Identify which cell holds the provided text, then report its (X, Y) central coordinate. 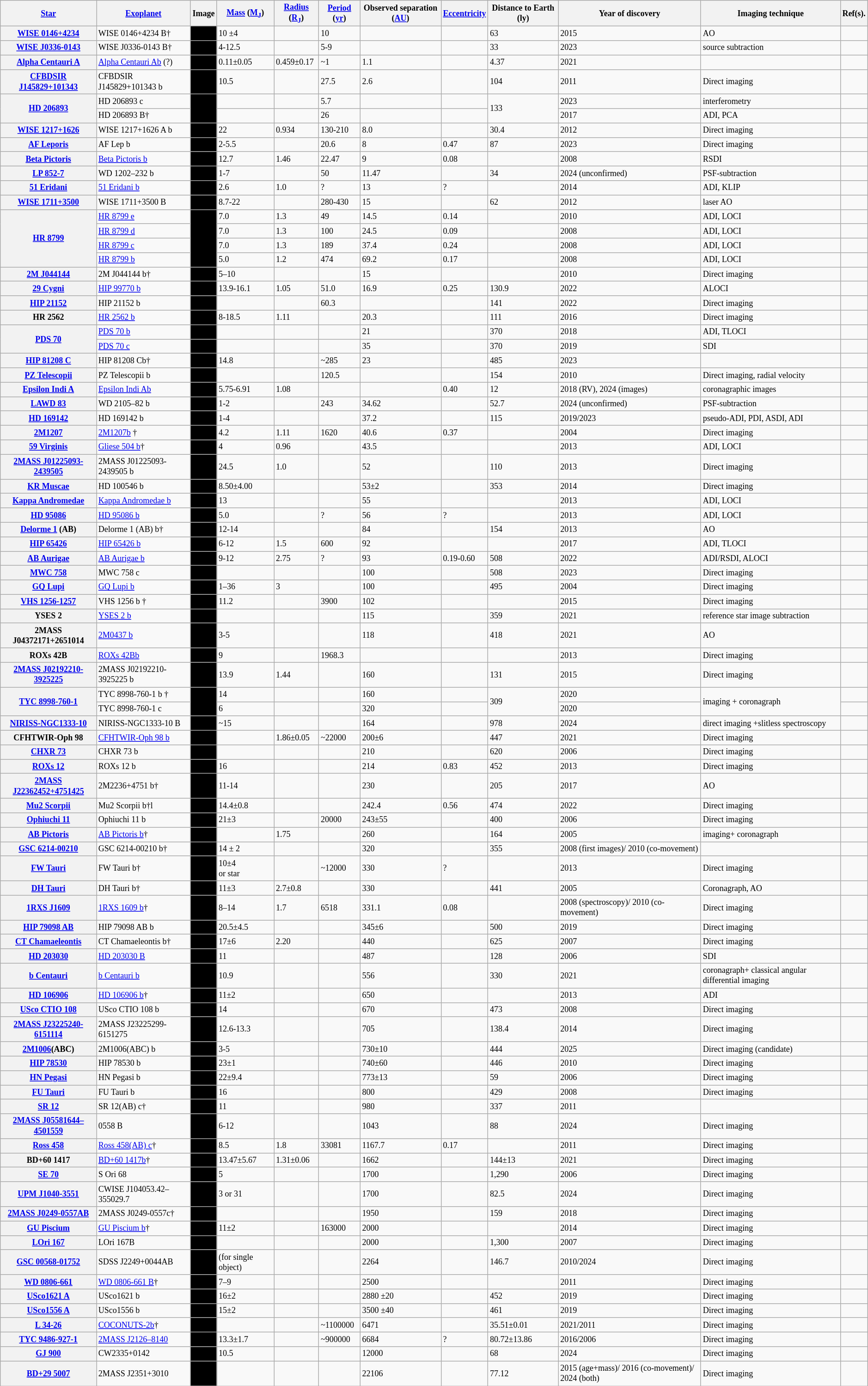
HIP 21152 (49, 303)
260 (400, 835)
33 (523, 48)
2500 (400, 1282)
26 (340, 116)
63 (523, 33)
440 (400, 942)
HIP 99770 b (143, 288)
600 (340, 543)
620 (523, 752)
MWC 758 c (143, 573)
ADI (770, 995)
LOri 167B (143, 1242)
LOri 167 (49, 1242)
0.11±0.05 (245, 62)
0.47 (465, 144)
0.56 (465, 806)
HIP 81208 Cb† (143, 360)
7–9 (245, 1282)
HIP 78530 b (143, 1063)
HD 206893 (49, 109)
2MASS J04372171+2651014 (49, 635)
200±6 (400, 738)
6471 (400, 1325)
BD+60 1417 (49, 1160)
Image (203, 13)
CFHTWIR-Oph 98 (49, 738)
coronagraph+ classical angular differential imaging (770, 976)
355 (523, 849)
NIRISS-NGC1333-10 (49, 723)
CW2335+0142 (143, 1354)
1.75 (297, 835)
Mu2 Scorpii (49, 806)
1-7 (245, 174)
HD 203030 B (143, 956)
2MASS J02192210-3925225 b (143, 675)
GU Piscium b† (143, 1228)
Kappa Andromedae b (143, 501)
8.5 (245, 1146)
CWISE J104053.42–355029.7 (143, 1194)
4.2 (245, 433)
1167.7 (400, 1146)
141 (523, 303)
6 (245, 709)
93 (400, 558)
BD+29 5007 (49, 1374)
12 (523, 389)
USco1556 A (49, 1311)
HR 8799 c (143, 245)
2008 (first images)/ 2010 (co-movement) (630, 849)
82.5 (523, 1194)
GU Piscium (49, 1228)
WISE 1711+3500 (49, 202)
0.09 (465, 231)
138.4 (523, 1029)
CHXR 73 (49, 752)
50 (340, 174)
HD 206893 B† (143, 116)
PDS 70 c (143, 347)
14.4±0.8 (245, 806)
Ophiuchi 11 (49, 820)
34 (523, 174)
2M1207 (49, 433)
WISE 1711+3500 B (143, 202)
GJ 900 (49, 1354)
HIP 79098 AB b (143, 927)
773±13 (400, 1078)
2MASS J2351+3010 (143, 1374)
5.75-6.91 (245, 389)
400 (523, 820)
20.3 (400, 317)
2M J044144 (49, 275)
59 (523, 1078)
2.20 (297, 942)
243±55 (400, 820)
AB Aurigae b (143, 558)
2021/2011 (630, 1325)
FW Tauri b† (143, 868)
87 (523, 144)
13.9 (245, 675)
495 (523, 587)
HD 95086 b (143, 515)
HR 2562 b (143, 317)
40.6 (400, 433)
16±2 (245, 1296)
WISE J0336-0143 (49, 48)
6518 (340, 908)
UPM J1040-3551 (49, 1194)
USco1556 b (143, 1311)
HR 8799 e (143, 216)
LP 852-7 (49, 174)
Year of discovery (630, 13)
2264 (400, 1262)
418 (523, 635)
11±3 (245, 888)
Direct imaging, radial velocity (770, 375)
2019/2023 (630, 418)
29 Cygni (49, 288)
111 (523, 317)
14 ± 2 (245, 849)
CHXR 73 b (143, 752)
337 (523, 1106)
1,290 (523, 1175)
34.62 (400, 404)
2M2236+4751 b† (143, 786)
USco CTIO 108 (49, 1009)
2008 (spectroscopy)/ 2010 (co-movement) (630, 908)
429 (523, 1093)
118 (400, 635)
11.47 (400, 174)
Delorme 1 (AB) b† (143, 530)
PZ Telescopii (49, 375)
HIP 81208 C (49, 360)
USco1621 b (143, 1296)
473 (523, 1009)
130.9 (523, 288)
441 (523, 888)
COCONUTS-2b† (143, 1325)
62 (523, 202)
DH Tauri (49, 888)
461 (523, 1311)
11.2 (245, 602)
9-12 (245, 558)
37.4 (400, 245)
~22000 (340, 738)
8 (400, 144)
210 (400, 752)
20.6 (340, 144)
0558 B (143, 1126)
SR 12(AB) c† (143, 1106)
133 (523, 109)
144±13 (523, 1160)
WD 0806-661 (49, 1282)
21 (400, 332)
HD 206893 c (143, 102)
17±6 (245, 942)
FW Tauri (49, 868)
23 (400, 360)
2MASS J23225240-6151114 (49, 1029)
131 (523, 675)
Epsilon Indi A (49, 389)
Gliese 504 b† (143, 447)
205 (523, 786)
1,300 (523, 1242)
HD 169142 (49, 418)
reference star image subtraction (770, 616)
~900000 (340, 1339)
20000 (340, 820)
730±10 (400, 1049)
3 or 31 (245, 1194)
2M0437 b (143, 635)
487 (400, 956)
69.2 (400, 260)
Ophiuchi 11 b (143, 820)
447 (523, 738)
0.83 (465, 766)
CT Chamaeleontis b† (143, 942)
YSES 2 b (143, 616)
ADI, KLIP (770, 188)
43.5 (400, 447)
1-4 (245, 418)
WISE 0146+4234 B† (143, 33)
AF Lep b (143, 144)
10.9 (245, 976)
230 (400, 786)
Delorme 1 (AB) (49, 530)
280-430 (340, 202)
WISE 1217+1626 (49, 130)
650 (400, 995)
705 (400, 1029)
imaging+ coronagraph (770, 835)
2016/2006 (630, 1339)
1.86±0.05 (297, 738)
6684 (400, 1339)
1.05 (297, 288)
KR Muscae (49, 486)
L 34-26 (49, 1325)
11-14 (245, 786)
2018 (RV), 2024 (images) (630, 389)
CT Chamaeleontis (49, 942)
13.3±1.7 (245, 1339)
2M1006(ABC) b (143, 1049)
1.1 (400, 62)
Beta Pictoris b (143, 159)
23±1 (245, 1063)
556 (400, 976)
Imaging technique (770, 13)
5 (245, 1175)
HD 203030 (49, 956)
1.31±0.06 (297, 1160)
HIP 79098 AB (49, 927)
22.47 (340, 159)
10 (340, 33)
2.75 (297, 558)
1.8 (297, 1146)
TYC 8998-760-1 (49, 702)
AB Pictoris b† (143, 835)
DH Tauri b† (143, 888)
YSES 2 (49, 616)
77.12 (523, 1374)
Epsilon Indi Ab (143, 389)
CFBDSIR J145829+101343 (49, 82)
980 (400, 1106)
55 (400, 501)
2025 (630, 1049)
ADI/RSDI, ALOCI (770, 558)
14.5 (400, 216)
22106 (400, 1374)
15±2 (245, 1311)
2M J044144 b† (143, 275)
22±9.4 (245, 1078)
2M1207b † (143, 433)
Ross 458(AB) c† (143, 1146)
AB Aurigae (49, 558)
80.72±13.86 (523, 1339)
30.4 (523, 130)
WISE J0336-0143 B† (143, 48)
~1100000 (340, 1325)
159 (523, 1214)
ROXs 12 (49, 766)
1620 (340, 433)
TYC 9486-927-1 (49, 1339)
WD 1202–232 b (143, 174)
2MASS J0249-0557c† (143, 1214)
Alpha Centauri A (49, 62)
WISE 0146+4234 (49, 33)
GSC 6214-00210 b† (143, 849)
TYC 8998-760-1 c (143, 709)
21±3 (245, 820)
10±4or star (245, 868)
HD 106906 (49, 995)
USco CTIO 108 b (143, 1009)
0.934 (297, 130)
WD 2105–82 b (143, 404)
Exoplanet (143, 13)
Beta Pictoris (49, 159)
2MASS J2126–8140 (143, 1339)
8–14 (245, 908)
51 Eridani (49, 188)
FU Tauri (49, 1093)
33081 (340, 1146)
PDS 70 (49, 339)
2880 ±20 (400, 1296)
AF Leporis (49, 144)
RSDI (770, 159)
HD 95086 (49, 515)
2016 (630, 317)
37.2 (400, 418)
CFHTWIR-Oph 98 b (143, 738)
GQ Lupi b (143, 587)
HR 8799 d (143, 231)
0.40 (465, 389)
direct imaging +slitless spectroscopy (770, 723)
3500 ±40 (400, 1311)
Mu2 Scorpii b†l (143, 806)
VHS 1256-1257 (49, 602)
HN Pegasi (49, 1078)
coronagraphic images (770, 389)
2010/2024 (630, 1262)
SE 70 (49, 1175)
HR 2562 (49, 317)
0.96 (297, 447)
WISE 1217+1626 A b (143, 130)
(for single object) (245, 1262)
12.6-13.3 (245, 1029)
1043 (400, 1126)
HIP 78530 (49, 1063)
SDSS J2249+0044AB (143, 1262)
GQ Lupi (49, 587)
ALOCI (770, 288)
12-14 (245, 530)
Direct imaging (candidate) (770, 1049)
800 (400, 1093)
2-5.5 (245, 144)
Period (yr) (340, 13)
~15 (245, 723)
1RXS 1609 b† (143, 908)
3 (297, 587)
2MASS J01225093-2439505 (49, 467)
source subtraction (770, 48)
0.459±0.17 (297, 62)
214 (400, 766)
ROXs 42Bb (143, 655)
2MASS J01225093-2439505 b (143, 467)
Ross 458 (49, 1146)
1.08 (297, 389)
1.2 (297, 260)
242.4 (400, 806)
imaging + coronagraph (770, 702)
0.37 (465, 433)
ROXs 42B (49, 655)
670 (400, 1009)
14.8 (245, 360)
102 (400, 602)
b Centauri (49, 976)
interferometry (770, 102)
Distance to Earth (ly) (523, 13)
53±2 (400, 486)
USco1621 A (49, 1296)
0.25 (465, 288)
4 (245, 447)
0.19-0.60 (465, 558)
10 ±4 (245, 33)
59 Virginis (49, 447)
PZ Telescopii b (143, 375)
GSC 6214-00210 (49, 849)
Eccentricity (465, 13)
pseudo-ADI, PDI, ASDI, ADI (770, 418)
MWC 758 (49, 573)
Coronagraph, AO (770, 888)
189 (340, 245)
12000 (400, 1354)
60.3 (340, 303)
485 (523, 360)
SR 12 (49, 1106)
Radius (RJ) (297, 13)
51.0 (340, 288)
2015 (age+mass)/ 2016 (co-movement)/ 2024 (both) (630, 1374)
BD+60 1417b† (143, 1160)
ADI, PCA (770, 116)
5–10 (245, 275)
446 (523, 1063)
20.5±4.5 (245, 927)
HD 106906 b† (143, 995)
331.1 (400, 908)
35.51±0.01 (523, 1325)
146.7 (523, 1262)
110 (523, 467)
2MASS J0249-0557AB (49, 1214)
84 (400, 530)
35 (400, 347)
309 (523, 702)
120.5 (340, 375)
8-18.5 (245, 317)
Kappa Andromedae (49, 501)
Alpha Centauri Ab (?) (143, 62)
1-2 (245, 404)
1968.3 (340, 655)
HR 8799 (49, 238)
56 (400, 515)
0.14 (465, 216)
92 (400, 543)
2MASS J02192210-3925225 (49, 675)
Ref(s). (854, 13)
978 (523, 723)
laser AO (770, 202)
1.44 (297, 675)
S Ori 68 (143, 1175)
2.7±0.8 (297, 888)
NIRISS-NGC1333-10 B (143, 723)
2MASS J22362452+4751425 (49, 786)
130-210 (340, 130)
8.7-22 (245, 202)
444 (523, 1049)
8.0 (400, 130)
163000 (340, 1228)
2MASS J05581644–4501559 (49, 1126)
51 Eridani b (143, 188)
88 (523, 1126)
~1 (340, 62)
CFBDSIR J145829+101343 b (143, 82)
1.5 (297, 543)
353 (523, 486)
WD 0806-661 B† (143, 1282)
243 (340, 404)
1–36 (245, 587)
4.37 (523, 62)
HD 100546 b (143, 486)
HN Pegasi b (143, 1078)
13.9-16.1 (245, 288)
Observed separation (AU) (400, 13)
5-9 (340, 48)
Star (49, 13)
625 (523, 942)
104 (523, 82)
2MASS J23225299-6151275 (143, 1029)
68 (523, 1354)
Mass (MJ) (245, 13)
AB Pictoris (49, 835)
1950 (400, 1214)
1RXS J1609 (49, 908)
HR 8799 b (143, 260)
0.24 (465, 245)
VHS 1256 b † (143, 602)
HIP 21152 b (143, 303)
~285 (340, 360)
8.50±4.00 (245, 486)
TYC 8998-760-1 b † (143, 694)
13.47±5.67 (245, 1160)
12.7 (245, 159)
~12000 (340, 868)
49 (340, 216)
FU Tauri b (143, 1093)
500 (523, 927)
27.5 (340, 82)
HIP 65426 b (143, 543)
128 (523, 956)
ROXs 12 b (143, 766)
1.46 (297, 159)
52.7 (523, 404)
16.9 (400, 288)
LAWD 83 (49, 404)
1662 (400, 1160)
5.7 (340, 102)
345±6 (400, 927)
3900 (340, 602)
HD 169142 b (143, 418)
PDS 70 b (143, 332)
4-12.5 (245, 48)
1.7 (297, 908)
740±60 (400, 1063)
b Centauri b (143, 976)
22 (245, 130)
GSC 00568-01752 (49, 1262)
2M1006(ABC) (49, 1049)
359 (523, 616)
HIP 65426 (49, 543)
52 (400, 467)
